Identify which cell holds the provided text, then report its (X, Y) central coordinate. 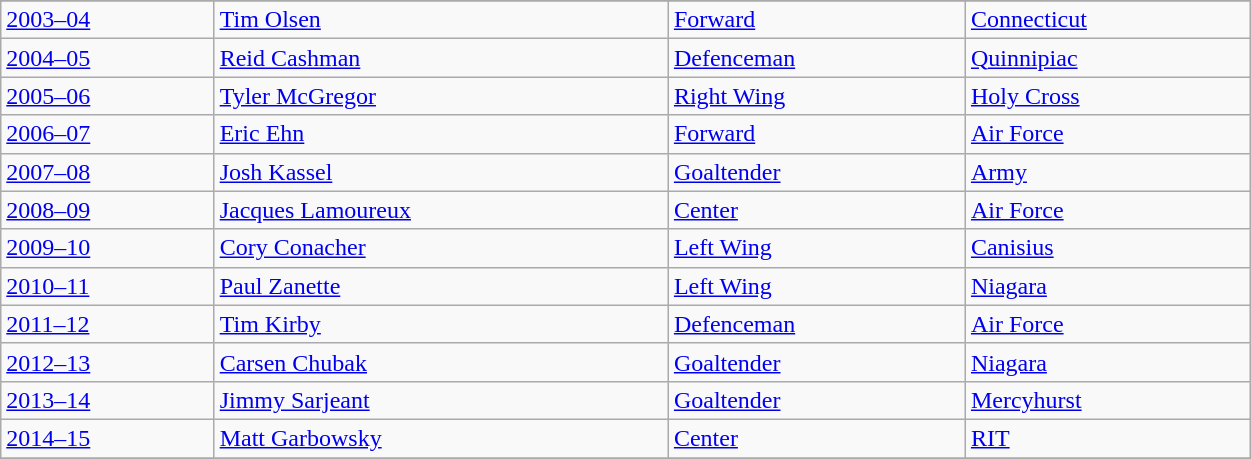
Cory Conacher (441, 248)
Tim Kirby (441, 324)
2011–12 (108, 324)
2013–14 (108, 400)
2012–13 (108, 362)
2014–15 (108, 438)
Carsen Chubak (441, 362)
Eric Ehn (441, 134)
Connecticut (1108, 20)
2008–09 (108, 210)
Matt Garbowsky (441, 438)
2007–08 (108, 172)
Reid Cashman (441, 58)
RIT (1108, 438)
Jacques Lamoureux (441, 210)
2006–07 (108, 134)
Josh Kassel (441, 172)
Tyler McGregor (441, 96)
2009–10 (108, 248)
Tim Olsen (441, 20)
2010–11 (108, 286)
Canisius (1108, 248)
2005–06 (108, 96)
2003–04 (108, 20)
Paul Zanette (441, 286)
Mercyhurst (1108, 400)
Jimmy Sarjeant (441, 400)
Holy Cross (1108, 96)
Army (1108, 172)
Quinnipiac (1108, 58)
Right Wing (816, 96)
2004–05 (108, 58)
